Extract the [X, Y] coordinate from the center of the cell holding the provided text.  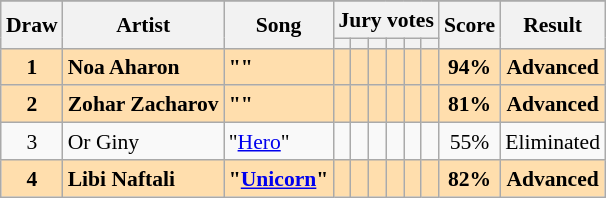
Zohar Zacharov [144, 104]
Score [470, 24]
Draw [32, 24]
Eliminated [552, 142]
Result [552, 24]
"Unicorn" [279, 178]
3 [32, 142]
"Hero" [279, 142]
82% [470, 178]
4 [32, 178]
1 [32, 66]
94% [470, 66]
Noa Aharon [144, 66]
Libi Naftali [144, 178]
Or Giny [144, 142]
Artist [144, 24]
2 [32, 104]
81% [470, 104]
Song [279, 24]
55% [470, 142]
Jury votes [386, 20]
